Search for the cell housing the specified text and yield its (X, Y) center coordinate. 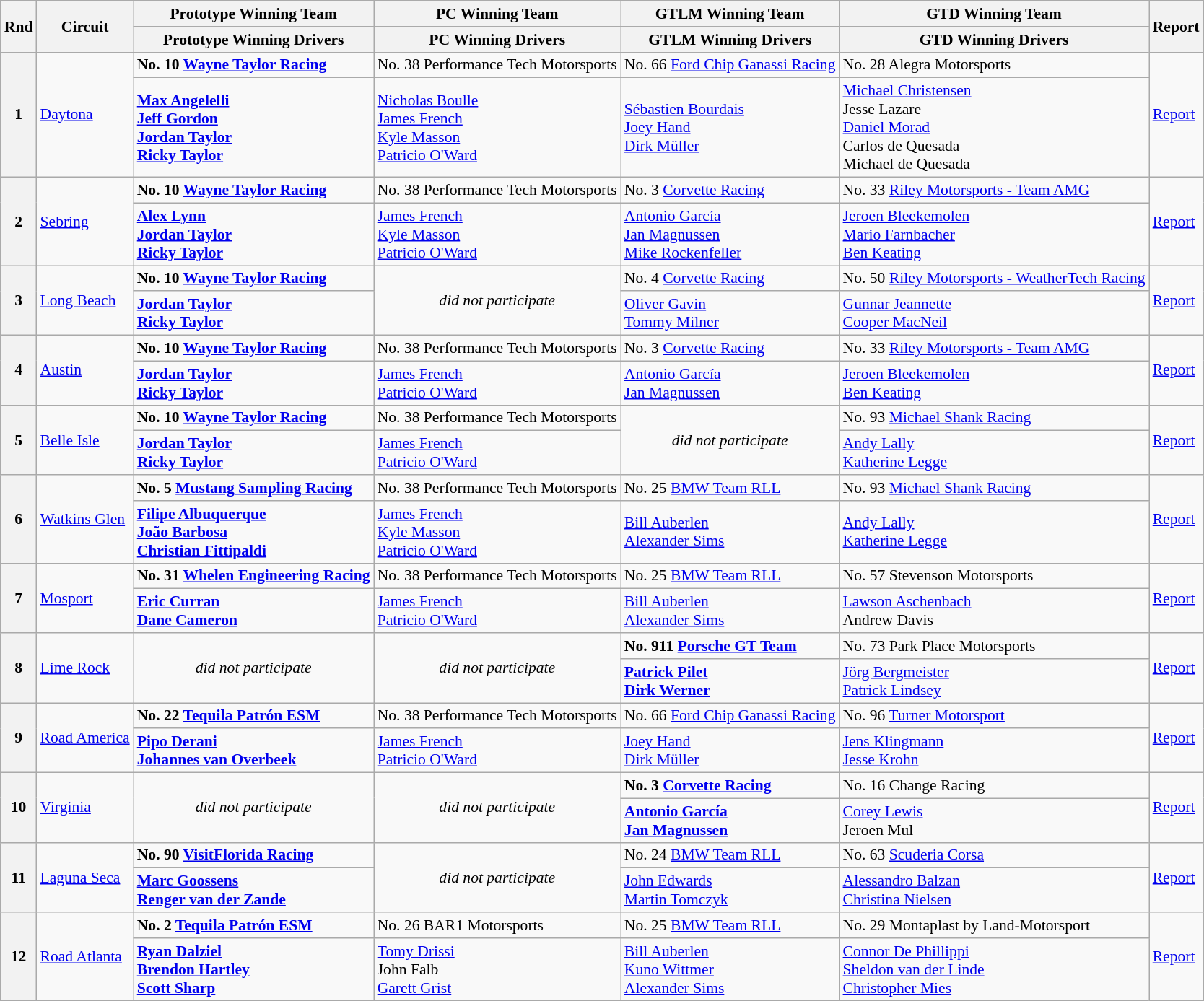
No. 2 Tequila Patrón ESM (254, 925)
Ryan Dalziel Brendon Hartley Scott Sharp (254, 970)
Connor De Phillippi Sheldon van der Linde Christopher Mies (995, 970)
Corey Lewis Jeroen Mul (995, 820)
Patrick Pilet Dirk Werner (730, 681)
No. 57 Stevenson Motorsports (995, 576)
3 (19, 300)
No. 5 Mustang Sampling Racing (254, 488)
No. 4 Corvette Racing (730, 279)
No. 63 Scuderia Corsa (995, 855)
No. 16 Change Racing (995, 786)
No. 29 Montaplast by Land-Motorsport (995, 925)
Joey Hand Dirk Müller (730, 751)
Sebring (84, 222)
2 (19, 222)
Daytona (84, 114)
Belle Isle (84, 440)
Oliver Gavin Tommy Milner (730, 313)
No. 90 VisitFlorida Racing (254, 855)
Circuit (84, 26)
Gunnar Jeannette Cooper MacNeil (995, 313)
GTLM Winning Drivers (730, 40)
Filipe Albuquerque João Barbosa Christian Fittipaldi (254, 533)
4 (19, 371)
Sébastien Bourdais Joey Hand Dirk Müller (730, 128)
Watkins Glen (84, 519)
11 (19, 878)
No. 911 Porsche GT Team (730, 646)
Rnd (19, 26)
Antonio García Jan Magnussen Mike Rockenfeller (730, 234)
Laguna Seca (84, 878)
GTLM Winning Team (730, 14)
Tomy Drissi John Falb Garett Grist (497, 970)
Austin (84, 371)
No. 73 Park Place Motorsports (995, 646)
No. 31 Whelen Engineering Racing (254, 576)
Bill Auberlen Kuno Wittmer Alexander Sims (730, 970)
Prototype Winning Drivers (254, 40)
No. 96 Turner Motorsport (995, 716)
Road America (84, 738)
Jens Klingmann Jesse Krohn (995, 751)
GTD Winning Team (995, 14)
John Edwards Martin Tomczyk (730, 891)
Pipo Derani Johannes van Overbeek (254, 751)
Virginia (84, 808)
1 (19, 114)
12 (19, 956)
No. 22 Tequila Patrón ESM (254, 716)
Long Beach (84, 300)
Lime Rock (84, 668)
Eric Curran Dane Cameron (254, 611)
Jeroen Bleekemolen Mario Farnbacher Ben Keating (995, 234)
Jörg Bergmeister Patrick Lindsey (995, 681)
GTD Winning Drivers (995, 40)
Marc Goossens Renger van der Zande (254, 891)
5 (19, 440)
No. 28 Alegra Motorsports (995, 65)
No. 24 BMW Team RLL (730, 855)
PC Winning Drivers (497, 40)
6 (19, 519)
7 (19, 598)
Max Angelelli Jeff Gordon Jordan Taylor Ricky Taylor (254, 128)
Alex Lynn Jordan Taylor Ricky Taylor (254, 234)
Alessandro Balzan Christina Nielsen (995, 891)
No. 26 BAR1 Motorsports (497, 925)
10 (19, 808)
Prototype Winning Team (254, 14)
Road Atlanta (84, 956)
Lawson Aschenbach Andrew Davis (995, 611)
Jeroen Bleekemolen Ben Keating (995, 383)
8 (19, 668)
9 (19, 738)
PC Winning Team (497, 14)
Mosport (84, 598)
Nicholas Boulle James French Kyle Masson Patricio O'Ward (497, 128)
No. 50 Riley Motorsports - WeatherTech Racing (995, 279)
Michael Christensen Jesse Lazare Daniel Morad Carlos de Quesada Michael de Quesada (995, 128)
